Extract the [x, y] coordinate from the center of the cell holding the provided text.  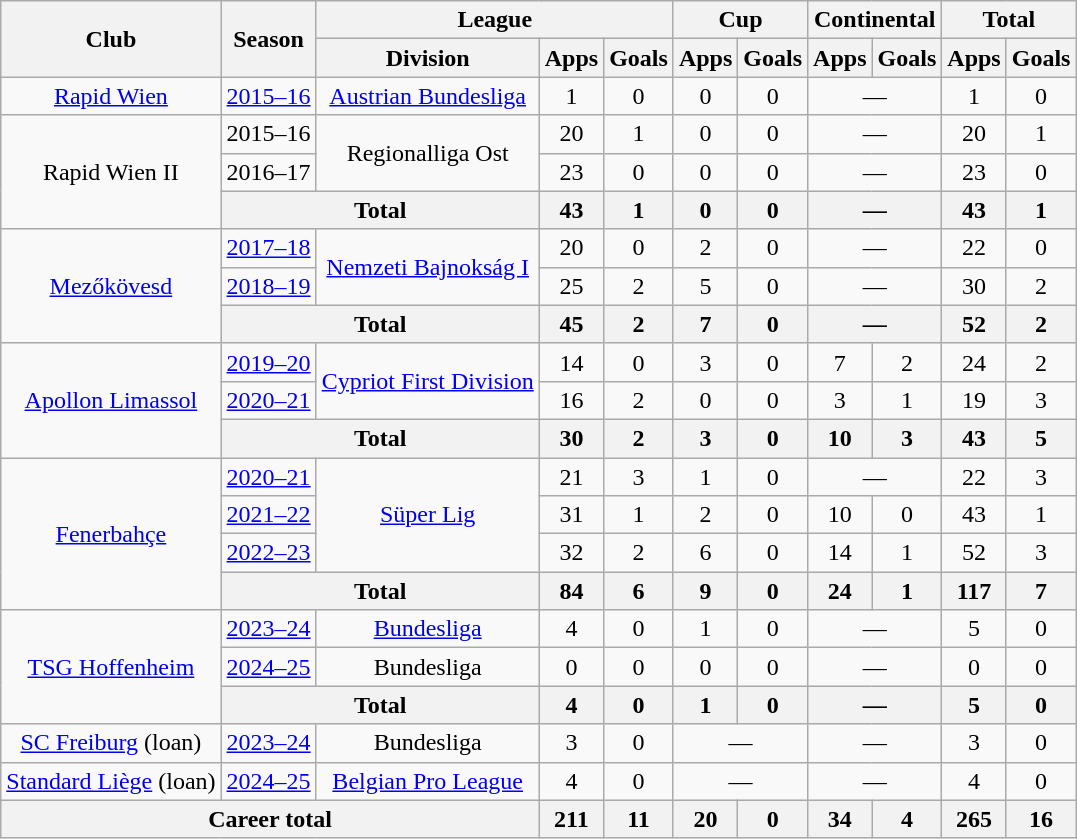
2017–18 [268, 248]
SC Freiburg (loan) [111, 743]
Cup [740, 20]
2018–19 [268, 286]
Süper Lig [428, 515]
Continental [875, 20]
TSG Hoffenheim [111, 667]
League [494, 20]
Mezőkövesd [111, 286]
2021–22 [268, 515]
11 [639, 819]
Apollon Limassol [111, 400]
211 [571, 819]
19 [974, 400]
Rapid Wien II [111, 172]
Standard Liège (loan) [111, 781]
Belgian Pro League [428, 781]
2019–20 [268, 362]
Division [428, 58]
Austrian Bundesliga [428, 96]
34 [840, 819]
Career total [270, 819]
32 [571, 553]
9 [705, 591]
Fenerbahçe [111, 534]
Nemzeti Bajnokság I [428, 267]
45 [571, 324]
117 [974, 591]
Season [268, 39]
2022–23 [268, 553]
Club [111, 39]
21 [571, 477]
265 [974, 819]
25 [571, 286]
Rapid Wien [111, 96]
2016–17 [268, 172]
Cypriot First Division [428, 381]
31 [571, 515]
84 [571, 591]
Regionalliga Ost [428, 153]
